Return the [x, y] coordinate for the center point of the cell that contains the specified text.  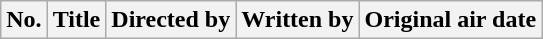
No. [24, 20]
Title [76, 20]
Directed by [171, 20]
Written by [298, 20]
Original air date [450, 20]
